Identify which cell holds the provided text, then report its (X, Y) central coordinate. 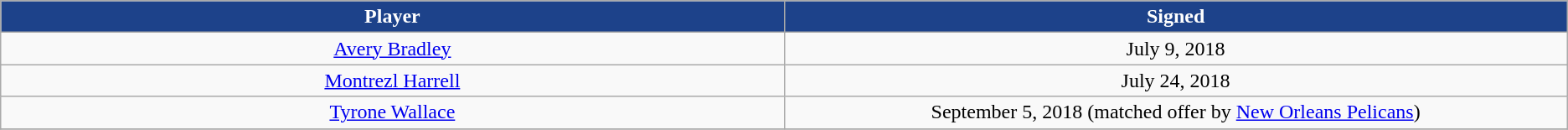
Tyrone Wallace (392, 112)
Montrezl Harrell (392, 81)
July 9, 2018 (1176, 49)
September 5, 2018 (matched offer by New Orleans Pelicans) (1176, 112)
July 24, 2018 (1176, 81)
Avery Bradley (392, 49)
Signed (1176, 17)
Player (392, 17)
